Capture the cell that displays the provided text and extract its (X, Y) central coordinate. 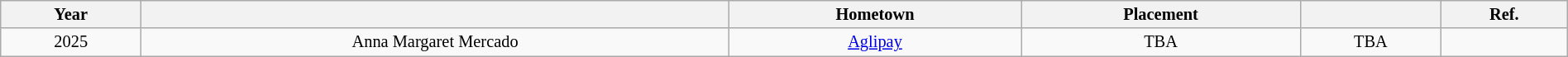
Ref. (1503, 14)
Hometown (875, 14)
Anna Margaret Mercado (435, 42)
Placement (1161, 14)
2025 (71, 42)
Aglipay (875, 42)
Year (71, 14)
